Search for the cell housing the specified text and yield its (X, Y) center coordinate. 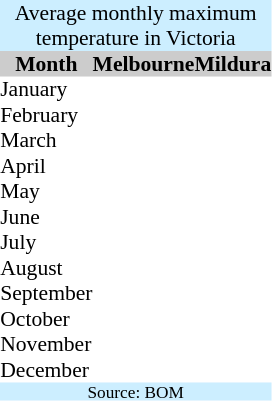
September (46, 293)
Melbourne (144, 64)
Month (46, 64)
February (46, 115)
May (46, 191)
March (46, 140)
Mildura (232, 64)
Source: BOM (136, 391)
August (46, 268)
April (46, 166)
Average monthly maximumtemperature in Victoria (136, 26)
July (46, 242)
November (46, 344)
January (46, 89)
December (46, 370)
June (46, 217)
October (46, 319)
